Extract the (X, Y) coordinate from the center of the cell holding the provided text.  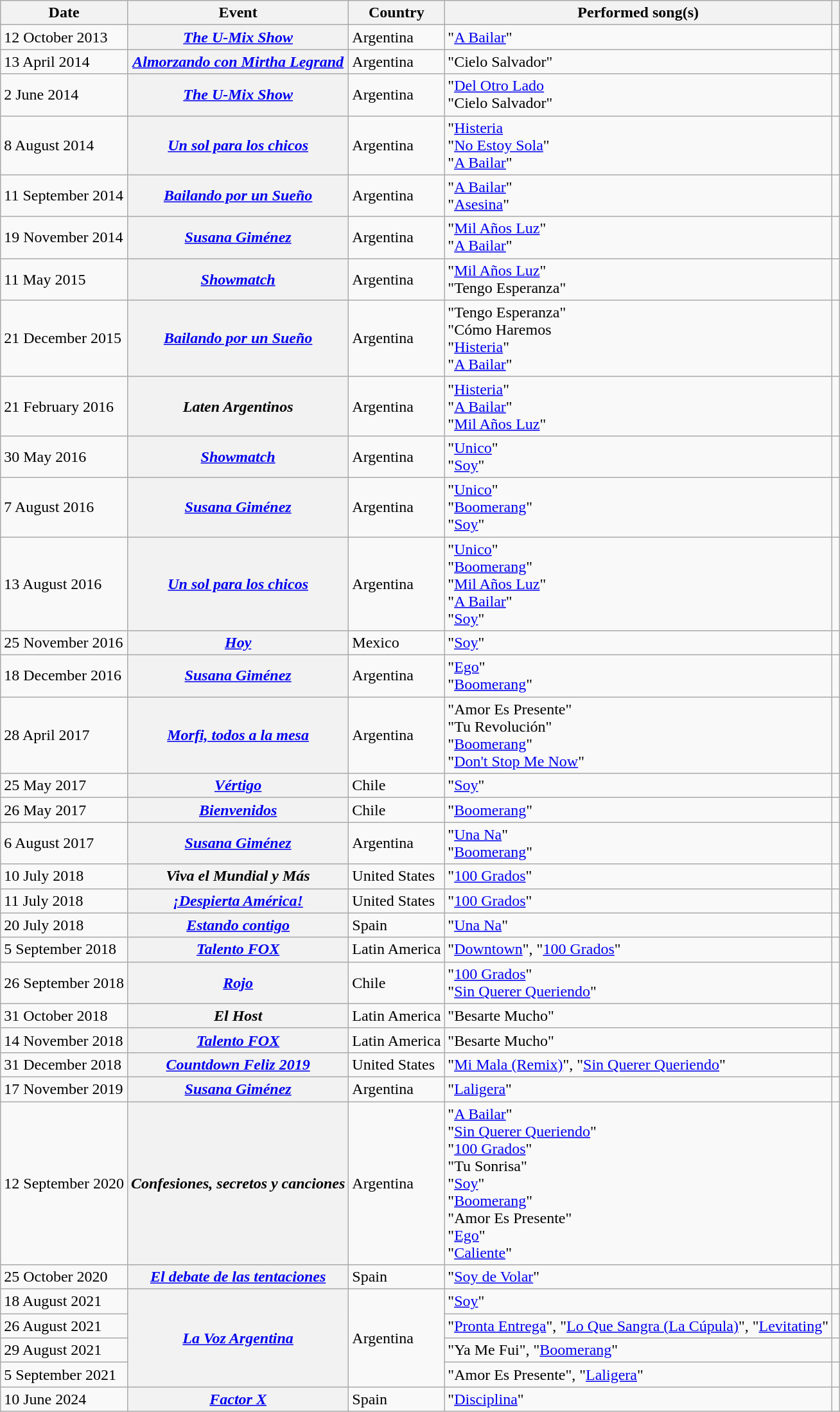
5 September 2018 (64, 949)
7 August 2016 (64, 507)
20 July 2018 (64, 925)
"Laligera" (638, 1089)
11 May 2015 (64, 279)
"Una Na""Boomerang" (638, 843)
"Soy de Volar" (638, 1277)
Laten Argentinos (238, 406)
"A Bailar""Sin Querer Queriendo""100 Grados""Tu Sonrisa""Soy""Boomerang" "Amor Es Presente""Ego""Caliente" (638, 1183)
Country (397, 13)
21 December 2015 (64, 338)
"Tengo Esperanza""Cómo Haremos"Histeria""A Bailar" (638, 338)
Mexico (397, 643)
"Unico""Boomerang""Mil Años Luz""A Bailar""Soy" (638, 584)
¡Despierta América! (238, 901)
"Mil Años Luz""Tengo Esperanza" (638, 279)
19 November 2014 (64, 238)
Estando contigo (238, 925)
"Ya Me Fui", "Boomerang" (638, 1350)
29 August 2021 (64, 1350)
28 April 2017 (64, 735)
"Amor Es Presente""Tu Revolución""Boomerang""Don't Stop Me Now" (638, 735)
13 August 2016 (64, 584)
17 November 2019 (64, 1089)
"Mi Mala (Remix)", "Sin Querer Queriendo" (638, 1064)
8 August 2014 (64, 145)
5 September 2021 (64, 1375)
31 December 2018 (64, 1064)
25 October 2020 (64, 1277)
"Unico""Soy" (638, 456)
14 November 2018 (64, 1040)
12 October 2013 (64, 37)
"Pronta Entrega", "Lo Que Sangra (La Cúpula)", "Levitating" (638, 1326)
La Voz Argentina (238, 1338)
"Una Na" (638, 925)
18 December 2016 (64, 676)
25 May 2017 (64, 786)
18 August 2021 (64, 1302)
"Ego""Boomerang" (638, 676)
Event (238, 13)
30 May 2016 (64, 456)
11 July 2018 (64, 901)
Confesiones, secretos y canciones (238, 1183)
"Downtown", "100 Grados" (638, 949)
Bienvenidos (238, 810)
Almorzando con Mirtha Legrand (238, 62)
Morfi, todos a la mesa (238, 735)
21 February 2016 (64, 406)
"A Bailar" (638, 37)
11 September 2014 (64, 195)
Vértigo (238, 786)
10 July 2018 (64, 876)
10 June 2024 (64, 1399)
"Mil Años Luz""A Bailar" (638, 238)
"Histeria"No Estoy Sola""A Bailar" (638, 145)
"Boomerang" (638, 810)
Performed song(s) (638, 13)
"Unico""Boomerang""Soy" (638, 507)
"Histeria""A Bailar""Mil Años Luz" (638, 406)
Rojo (238, 983)
2 June 2014 (64, 95)
Viva el Mundial y Más (238, 876)
El Host (238, 1016)
Countdown Feliz 2019 (238, 1064)
31 October 2018 (64, 1016)
Factor X (238, 1399)
6 August 2017 (64, 843)
Hoy (238, 643)
"Amor Es Presente", "Laligera" (638, 1375)
25 November 2016 (64, 643)
13 April 2014 (64, 62)
26 September 2018 (64, 983)
26 August 2021 (64, 1326)
"A Bailar""Asesina" (638, 195)
"Cielo Salvador" (638, 62)
Date (64, 13)
"Disciplina" (638, 1399)
"100 Grados""Sin Querer Queriendo" (638, 983)
El debate de las tentaciones (238, 1277)
"Del Otro Lado"Cielo Salvador" (638, 95)
12 September 2020 (64, 1183)
26 May 2017 (64, 810)
